Detect which cell encompasses the target text, then output its [x, y] center coordinate. 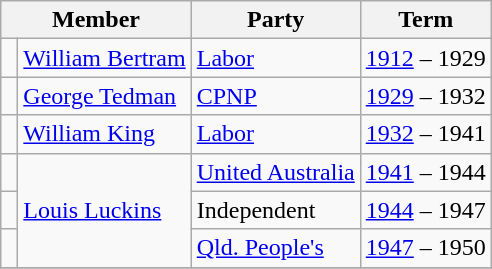
Qld. People's [276, 248]
1932 – 1941 [426, 134]
CPNP [276, 96]
Party [276, 20]
William King [104, 134]
1947 – 1950 [426, 248]
1944 – 1947 [426, 210]
1941 – 1944 [426, 172]
George Tedman [104, 96]
United Australia [276, 172]
1929 – 1932 [426, 96]
Independent [276, 210]
Member [96, 20]
Term [426, 20]
1912 – 1929 [426, 58]
Louis Luckins [104, 210]
William Bertram [104, 58]
